Detect which cell encompasses the target text, then output its (x, y) center coordinate. 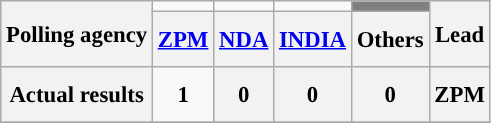
NDA (244, 40)
Others (390, 40)
Actual results (77, 95)
1 (182, 95)
INDIA (313, 40)
Polling agency (77, 34)
Lead (460, 34)
